From the cell containing the given text, extract its center point as [x, y] coordinate. 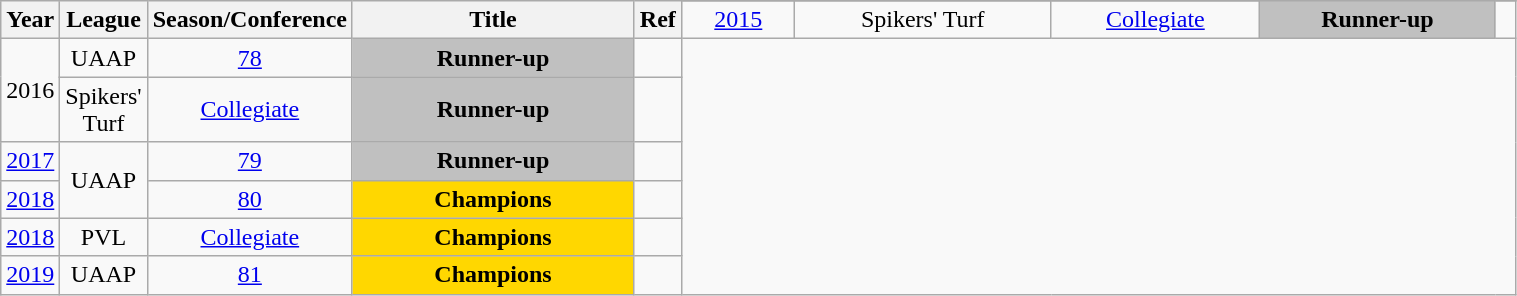
80 [250, 199]
Ref [658, 20]
81 [250, 275]
PVL [104, 237]
2015 [738, 20]
2019 [30, 275]
Year [30, 20]
2016 [30, 90]
League [104, 20]
Season/Conference [250, 20]
Title [492, 20]
79 [250, 161]
78 [250, 58]
2017 [30, 161]
